Extract the [x, y] coordinate from the center of the cell holding the provided text.  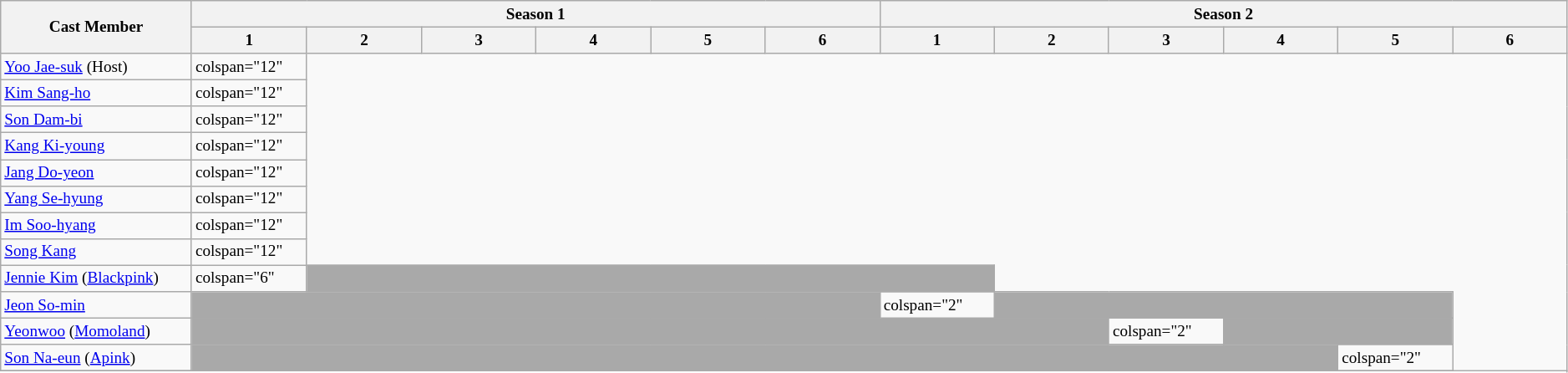
Yang Se-hyung [97, 199]
Jeon So-min [97, 305]
Kim Sang-ho [97, 93]
Yoo Jae-suk (Host) [97, 67]
Song Kang [97, 252]
Jang Do-yeon [97, 172]
Yeonwoo (Momoland) [97, 331]
Im Soo-hyang [97, 226]
Kang Ki-young [97, 146]
colspan="6" [249, 278]
Season 1 [535, 14]
Jennie Kim (Blackpink) [97, 278]
Son Dam-bi [97, 120]
Cast Member [97, 27]
Season 2 [1223, 14]
Son Na-eun (Apink) [97, 358]
